Extract the [X, Y] coordinate from the center of the cell holding the provided text.  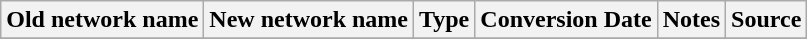
Old network name [102, 20]
Type [444, 20]
Notes [691, 20]
Conversion Date [566, 20]
Source [766, 20]
New network name [309, 20]
